Return (X, Y) of the center of cell containing provided text 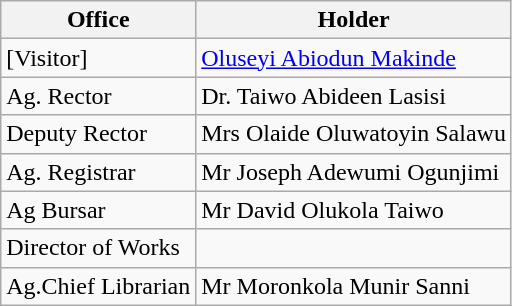
Mrs Olaide Oluwatoyin Salawu (354, 134)
Deputy Rector (98, 134)
[Visitor] (98, 58)
Ag Bursar (98, 210)
Mr Moronkola Munir Sanni (354, 286)
Oluseyi Abiodun Makinde (354, 58)
Ag. Registrar (98, 172)
Holder (354, 20)
Ag.Chief Librarian (98, 286)
Mr Joseph Adewumi Ogunjimi (354, 172)
Mr David Olukola Taiwo (354, 210)
Office (98, 20)
Director of Works (98, 248)
Ag. Rector (98, 96)
Dr. Taiwo Abideen Lasisi (354, 96)
